Locate the cell with the specified text and output its (x, y) center coordinate. 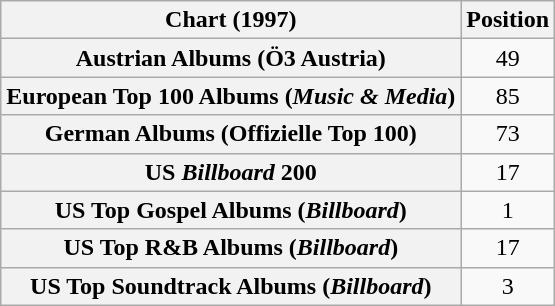
73 (508, 134)
German Albums (Offizielle Top 100) (231, 134)
European Top 100 Albums (Music & Media) (231, 96)
US Top Gospel Albums (Billboard) (231, 210)
1 (508, 210)
US Billboard 200 (231, 172)
Position (508, 20)
US Top Soundtrack Albums (Billboard) (231, 286)
85 (508, 96)
49 (508, 58)
US Top R&B Albums (Billboard) (231, 248)
Austrian Albums (Ö3 Austria) (231, 58)
Chart (1997) (231, 20)
3 (508, 286)
